Locate the cell with the specified text and output its [X, Y] center coordinate. 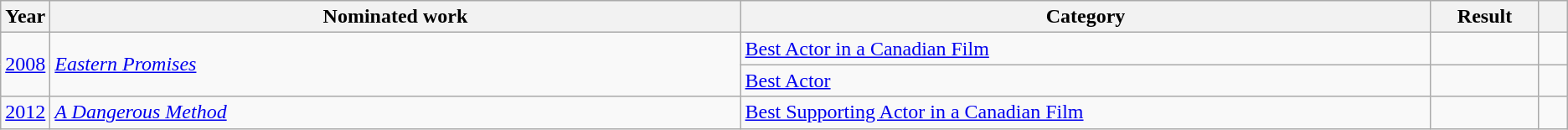
Best Actor in a Canadian Film [1086, 49]
Eastern Promises [395, 65]
2008 [25, 65]
Best Actor [1086, 81]
Nominated work [395, 17]
Result [1484, 17]
Year [25, 17]
A Dangerous Method [395, 112]
2012 [25, 112]
Category [1086, 17]
Best Supporting Actor in a Canadian Film [1086, 112]
